Locate the cell with the specified text and output its [X, Y] center coordinate. 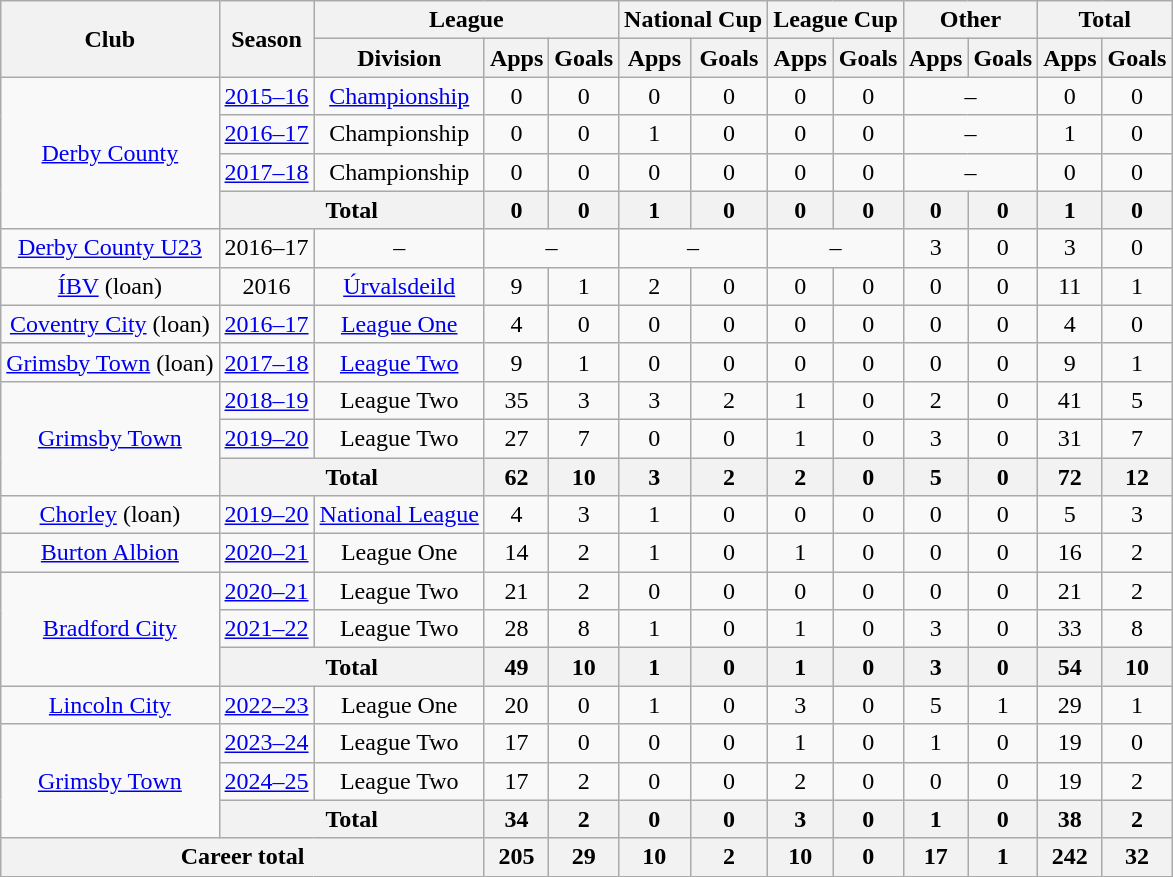
33 [1070, 629]
11 [1070, 286]
League Cup [836, 20]
20 [516, 705]
32 [1137, 857]
Career total [243, 857]
Coventry City (loan) [110, 324]
2021–22 [266, 629]
Derby County U23 [110, 248]
28 [516, 629]
12 [1137, 477]
2018–19 [266, 400]
38 [1070, 819]
2015–16 [266, 96]
Division [399, 58]
72 [1070, 477]
62 [516, 477]
242 [1070, 857]
League [466, 20]
National League [399, 515]
54 [1070, 667]
49 [516, 667]
35 [516, 400]
2024–25 [266, 781]
31 [1070, 438]
34 [516, 819]
16 [1070, 553]
Derby County [110, 153]
Chorley (loan) [110, 515]
205 [516, 857]
14 [516, 553]
National Cup [694, 20]
Burton Albion [110, 553]
Grimsby Town (loan) [110, 362]
Bradford City [110, 629]
Club [110, 39]
Lincoln City [110, 705]
Úrvalsdeild [399, 286]
27 [516, 438]
2022–23 [266, 705]
Season [266, 39]
ÍBV (loan) [110, 286]
41 [1070, 400]
2016 [266, 286]
Other [970, 20]
2023–24 [266, 743]
